Return [x, y] of the center of cell containing provided text 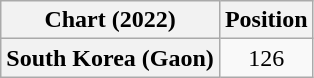
Position [266, 20]
126 [266, 58]
South Korea (Gaon) [110, 58]
Chart (2022) [110, 20]
